For the text-containing cell, return its midpoint in [X, Y] coordinate format. 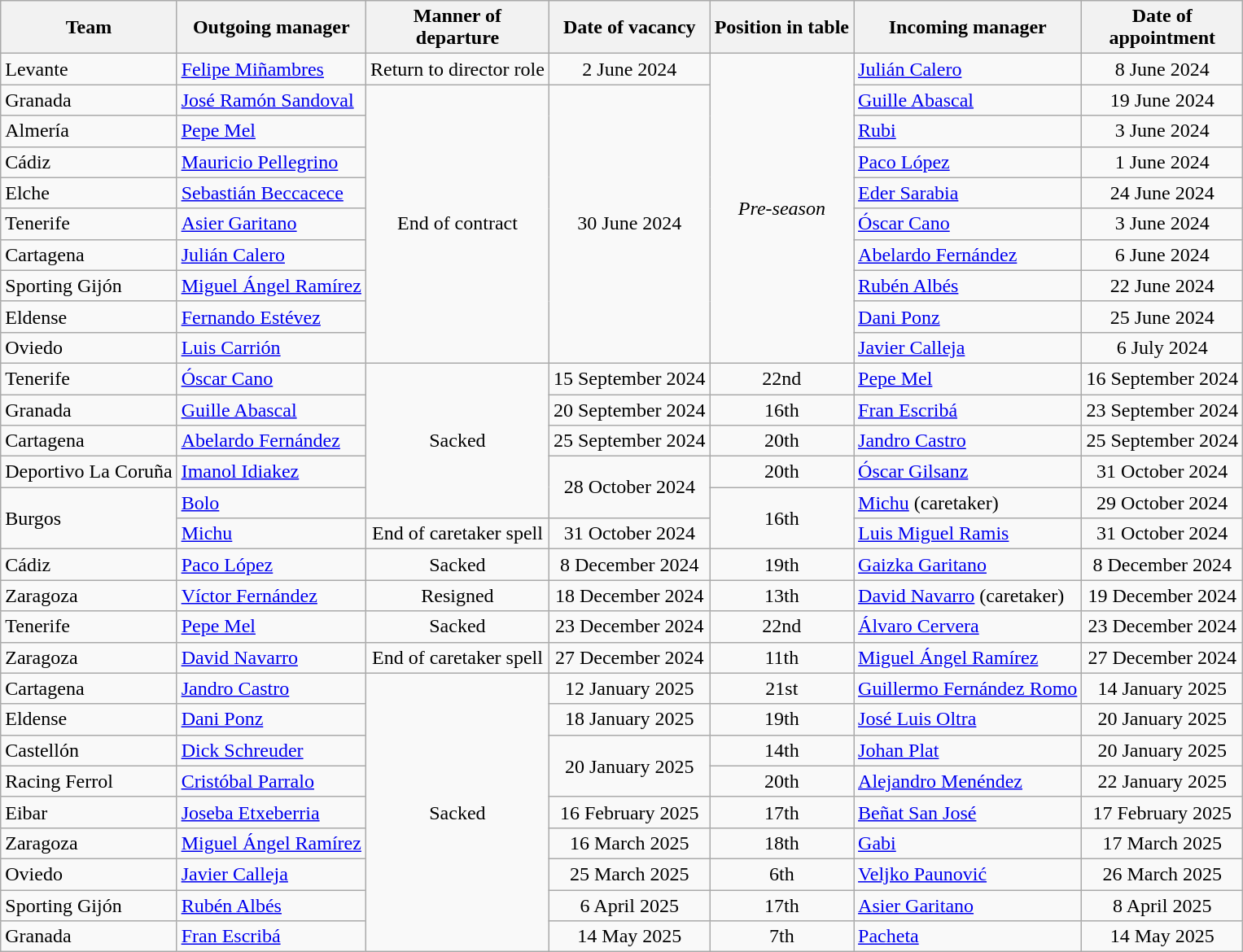
Joseba Etxeberria [271, 812]
Gabi [968, 843]
17 March 2025 [1162, 843]
28 October 2024 [629, 487]
Return to director role [457, 69]
13th [781, 596]
Guillermo Fernández Romo [968, 688]
7th [781, 937]
Eibar [89, 812]
Resigned [457, 596]
29 October 2024 [1162, 503]
Bolo [271, 503]
Dick Schreuder [271, 750]
16 September 2024 [1162, 378]
19 December 2024 [1162, 596]
25 March 2025 [629, 874]
18 January 2025 [629, 719]
Castellón [89, 750]
Racing Ferrol [89, 781]
18 December 2024 [629, 596]
José Luis Oltra [968, 719]
Michu [271, 534]
End of contract [457, 225]
Team [89, 28]
Gaizka Garitano [968, 565]
6 April 2025 [629, 906]
16 February 2025 [629, 812]
Deportivo La Coruña [89, 472]
6th [781, 874]
Johan Plat [968, 750]
Almería [89, 131]
14th [781, 750]
Incoming manager [968, 28]
8 June 2024 [1162, 69]
Manner ofdeparture [457, 28]
Óscar Gilsanz [968, 472]
Pacheta [968, 937]
23 September 2024 [1162, 409]
11th [781, 657]
Position in table [781, 28]
Veljko Paunović [968, 874]
6 June 2024 [1162, 255]
Víctor Fernández [271, 596]
Cristóbal Parralo [271, 781]
Michu (caretaker) [968, 503]
8 April 2025 [1162, 906]
19 June 2024 [1162, 100]
6 July 2024 [1162, 347]
15 September 2024 [629, 378]
Alejandro Menéndez [968, 781]
21st [781, 688]
26 March 2025 [1162, 874]
Eder Sarabia [968, 193]
2 June 2024 [629, 69]
20 September 2024 [629, 409]
Felipe Miñambres [271, 69]
Levante [89, 69]
Luis Miguel Ramis [968, 534]
22 January 2025 [1162, 781]
Pre-season [781, 208]
Fernando Estévez [271, 317]
Álvaro Cervera [968, 627]
25 June 2024 [1162, 317]
12 January 2025 [629, 688]
17 February 2025 [1162, 812]
Beñat San José [968, 812]
24 June 2024 [1162, 193]
Mauricio Pellegrino [271, 162]
Luis Carrión [271, 347]
José Ramón Sandoval [271, 100]
16 March 2025 [629, 843]
14 January 2025 [1162, 688]
1 June 2024 [1162, 162]
David Navarro [271, 657]
Date ofappointment [1162, 28]
Date of vacancy [629, 28]
Elche [89, 193]
Sebastián Beccacece [271, 193]
David Navarro (caretaker) [968, 596]
Rubi [968, 131]
30 June 2024 [629, 225]
Imanol Idiakez [271, 472]
Burgos [89, 518]
18th [781, 843]
Outgoing manager [271, 28]
22 June 2024 [1162, 286]
